Provide the (x, y) coordinate of the cell's center where the given text is located.  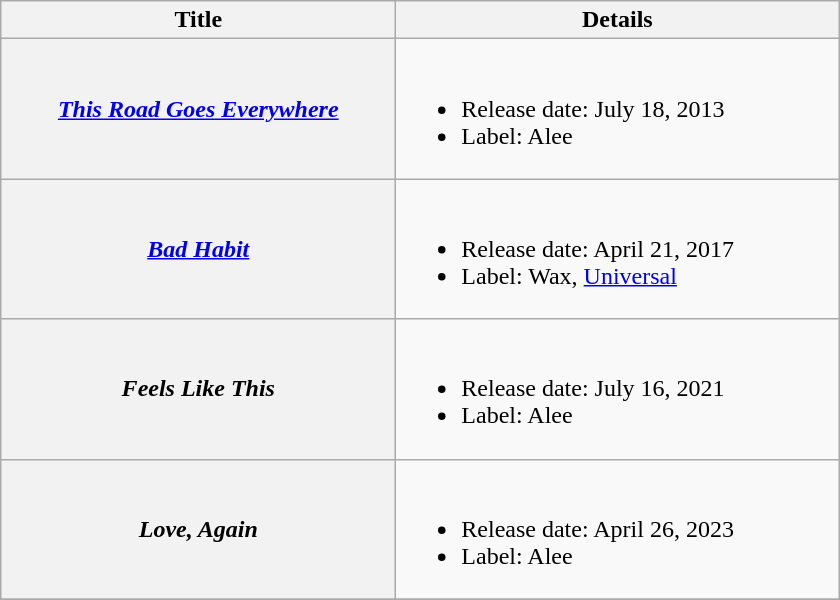
Details (618, 20)
This Road Goes Everywhere (198, 109)
Bad Habit (198, 249)
Title (198, 20)
Release date: April 26, 2023Label: Alee (618, 529)
Release date: July 18, 2013Label: Alee (618, 109)
Release date: April 21, 2017Label: Wax, Universal (618, 249)
Feels Like This (198, 389)
Love, Again (198, 529)
Release date: July 16, 2021Label: Alee (618, 389)
